Find where the given text appears and provide that cell's center as [x, y] coordinate. 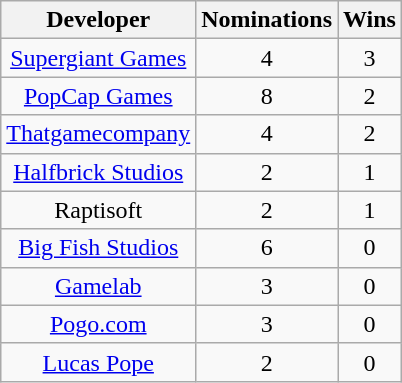
Big Fish Studios [98, 248]
Supergiant Games [98, 58]
Lucas Pope [98, 362]
Nominations [267, 20]
Thatgamecompany [98, 134]
PopCap Games [98, 96]
Gamelab [98, 286]
Raptisoft [98, 210]
8 [267, 96]
6 [267, 248]
Halfbrick Studios [98, 172]
Wins [370, 20]
Pogo.com [98, 324]
Developer [98, 20]
